Scan for the cell matching the given text and deliver its [X, Y] coordinate at center. 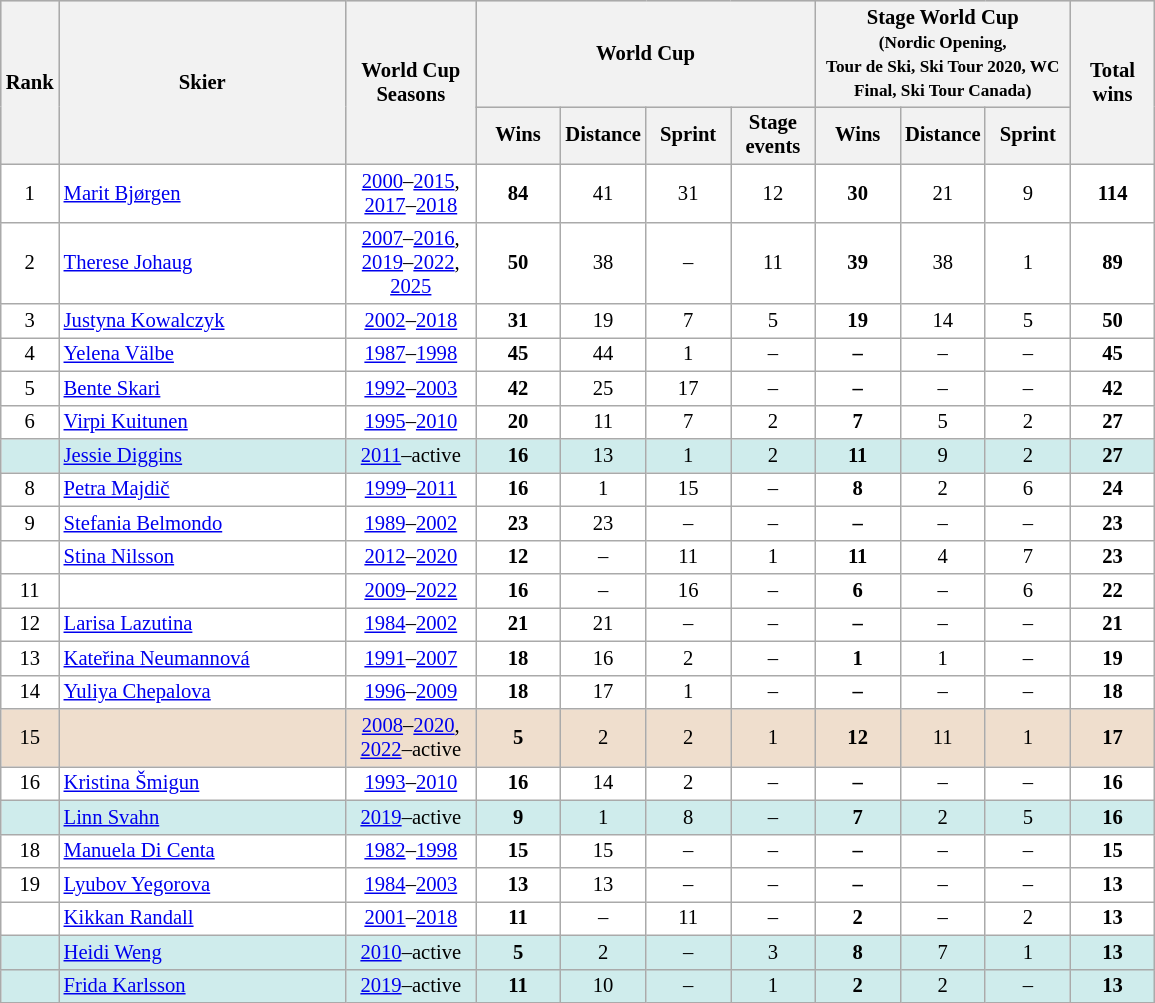
39 [858, 263]
2000–2015, 2017–2018 [411, 193]
Lyubov Yegorova [202, 885]
Yelena Välbe [202, 354]
1992–2003 [411, 388]
Justyna Kowalczyk [202, 321]
Frida Karlsson [202, 986]
2002–2018 [411, 321]
Stage events [774, 135]
2007–2016, 2019–2022, 2025 [411, 263]
Kristina Šmigun [202, 783]
Heidi Weng [202, 952]
Petra Majdič [202, 489]
Stina Nilsson [202, 557]
Linn Svahn [202, 817]
20 [518, 422]
Marit Bjørgen [202, 193]
World Cup [646, 53]
1987–1998 [411, 354]
Total wins [1112, 82]
30 [858, 193]
1996–2009 [411, 692]
Jessie Diggins [202, 455]
24 [1112, 489]
Therese Johaug [202, 263]
89 [1112, 263]
Kikkan Randall [202, 918]
41 [602, 193]
1993–2010 [411, 783]
Stefania Belmondo [202, 523]
1984–2002 [411, 624]
10 [602, 986]
114 [1112, 193]
2008–2020, 2022–active [411, 737]
Manuela Di Centa [202, 851]
Yuliya Chepalova [202, 692]
84 [518, 193]
Stage World Cup(Nordic Opening,Tour de Ski, Ski Tour 2020, WC Final, Ski Tour Canada) [942, 53]
1991–2007 [411, 658]
1984–2003 [411, 885]
44 [602, 354]
Virpi Kuitunen [202, 422]
Larisa Lazutina [202, 624]
1982–1998 [411, 851]
Rank [30, 82]
22 [1112, 591]
1995–2010 [411, 422]
1999–2011 [411, 489]
Kateřina Neumannová [202, 658]
2011–active [411, 455]
World Cup Seasons [411, 82]
2001–2018 [411, 918]
25 [602, 388]
2009–2022 [411, 591]
2012–2020 [411, 557]
Bente Skari [202, 388]
Skier [202, 82]
1989–2002 [411, 523]
2010–active [411, 952]
